Determine the [x, y] coordinate at the center of the cell enclosing the given text.  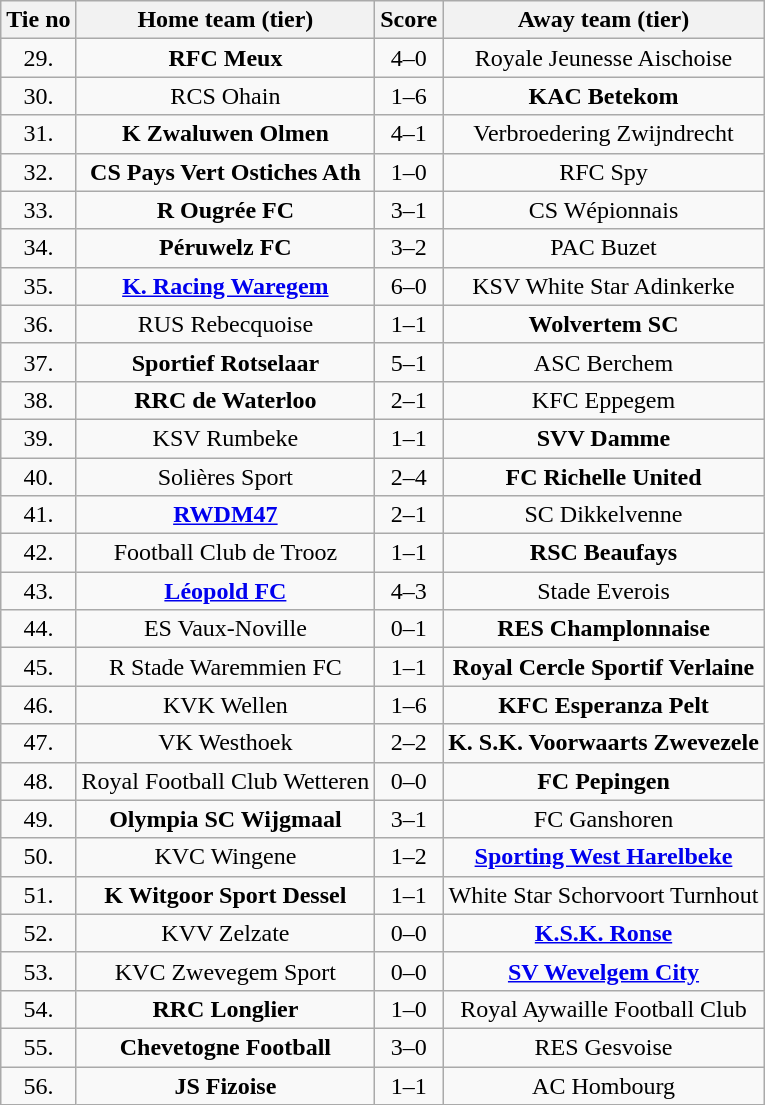
KAC Betekom [604, 96]
VK Westhoek [226, 743]
56. [38, 1085]
1–2 [409, 857]
Royale Jeunesse Aischoise [604, 58]
ASC Berchem [604, 362]
RFC Spy [604, 172]
48. [38, 781]
51. [38, 895]
Football Club de Trooz [226, 553]
43. [38, 591]
Solières Sport [226, 477]
KFC Esperanza Pelt [604, 705]
49. [38, 819]
PAC Buzet [604, 248]
KSV White Star Adinkerke [604, 286]
Tie no [38, 20]
RUS Rebecquoise [226, 324]
KVK Wellen [226, 705]
47. [38, 743]
CS Wépionnais [604, 210]
45. [38, 667]
Wolvertem SC [604, 324]
55. [38, 1047]
ES Vaux-Noville [226, 629]
46. [38, 705]
Score [409, 20]
35. [38, 286]
Royal Cercle Sportif Verlaine [604, 667]
CS Pays Vert Ostiches Ath [226, 172]
Home team (tier) [226, 20]
Royal Football Club Wetteren [226, 781]
0–1 [409, 629]
K. S.K. Voorwaarts Zwevezele [604, 743]
FC Pepingen [604, 781]
42. [38, 553]
RWDM47 [226, 515]
K Witgoor Sport Dessel [226, 895]
R Stade Waremmien FC [226, 667]
52. [38, 933]
5–1 [409, 362]
34. [38, 248]
JS Fizoise [226, 1085]
RRC Longlier [226, 1009]
2–2 [409, 743]
SC Dikkelvenne [604, 515]
31. [38, 134]
K.S.K. Ronse [604, 933]
Olympia SC Wijgmaal [226, 819]
36. [38, 324]
4–1 [409, 134]
40. [38, 477]
R Ougrée FC [226, 210]
Chevetogne Football [226, 1047]
3–0 [409, 1047]
RES Champlonnaise [604, 629]
Sporting West Harelbeke [604, 857]
RCS Ohain [226, 96]
44. [38, 629]
32. [38, 172]
KVC Wingene [226, 857]
RES Gesvoise [604, 1047]
Away team (tier) [604, 20]
K. Racing Waregem [226, 286]
Verbroedering Zwijndrecht [604, 134]
3–2 [409, 248]
53. [38, 971]
Stade Everois [604, 591]
FC Richelle United [604, 477]
39. [38, 438]
RRC de Waterloo [226, 400]
30. [38, 96]
RSC Beaufays [604, 553]
SV Wevelgem City [604, 971]
4–0 [409, 58]
37. [38, 362]
SVV Damme [604, 438]
54. [38, 1009]
KFC Eppegem [604, 400]
38. [38, 400]
2–4 [409, 477]
KVC Zwevegem Sport [226, 971]
White Star Schorvoort Turnhout [604, 895]
K Zwaluwen Olmen [226, 134]
Sportief Rotselaar [226, 362]
4–3 [409, 591]
6–0 [409, 286]
AC Hombourg [604, 1085]
RFC Meux [226, 58]
Royal Aywaille Football Club [604, 1009]
33. [38, 210]
50. [38, 857]
FC Ganshoren [604, 819]
29. [38, 58]
Léopold FC [226, 591]
KSV Rumbeke [226, 438]
KVV Zelzate [226, 933]
41. [38, 515]
Péruwelz FC [226, 248]
